Pinpoint the cell where the given text exists, returning its [X, Y] midpoint coordinate. 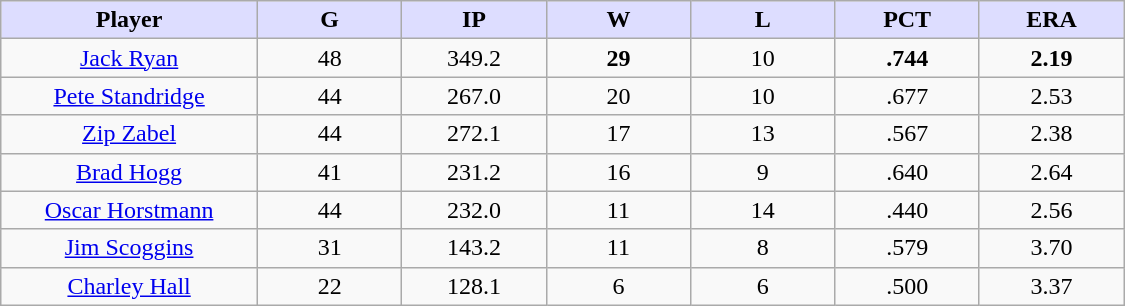
267.0 [474, 96]
232.0 [474, 210]
13 [763, 134]
G [329, 20]
2.56 [1052, 210]
Jack Ryan [130, 58]
16 [618, 172]
Player [130, 20]
Brad Hogg [130, 172]
L [763, 20]
2.38 [1052, 134]
2.53 [1052, 96]
W [618, 20]
14 [763, 210]
.744 [907, 58]
ERA [1052, 20]
.440 [907, 210]
8 [763, 248]
231.2 [474, 172]
48 [329, 58]
Pete Standridge [130, 96]
.567 [907, 134]
29 [618, 58]
41 [329, 172]
Zip Zabel [130, 134]
IP [474, 20]
.640 [907, 172]
.500 [907, 286]
31 [329, 248]
PCT [907, 20]
3.37 [1052, 286]
272.1 [474, 134]
3.70 [1052, 248]
Charley Hall [130, 286]
.677 [907, 96]
2.19 [1052, 58]
128.1 [474, 286]
17 [618, 134]
.579 [907, 248]
349.2 [474, 58]
9 [763, 172]
22 [329, 286]
143.2 [474, 248]
Oscar Horstmann [130, 210]
20 [618, 96]
2.64 [1052, 172]
Jim Scoggins [130, 248]
